Search for the cell housing the specified text and yield its (x, y) center coordinate. 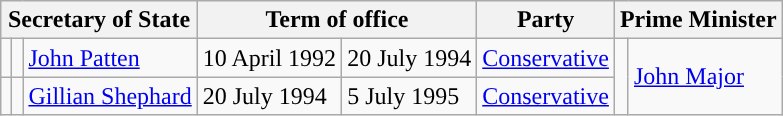
Prime Minister (698, 20)
Term of office (336, 20)
John Patten (110, 58)
Gillian Shephard (110, 96)
Secretary of State (99, 20)
Party (546, 20)
10 April 1992 (269, 58)
5 July 1995 (410, 96)
John Major (705, 77)
